Find where the given text appears and provide that cell's center as (X, Y) coordinate. 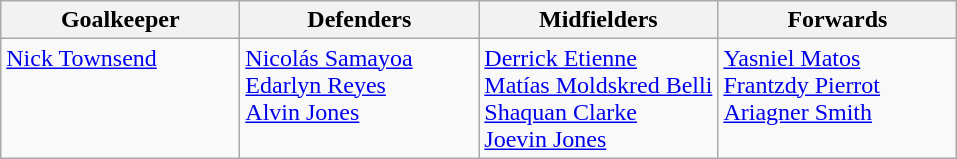
Goalkeeper (120, 20)
Forwards (838, 20)
Nick Townsend (120, 98)
Defenders (360, 20)
Nicolás Samayoa Edarlyn Reyes Alvin Jones (360, 98)
Derrick Etienne Matías Moldskred Belli Shaquan Clarke Joevin Jones (598, 98)
Yasniel Matos Frantzdy Pierrot Ariagner Smith (838, 98)
Midfielders (598, 20)
